Locate the cell with the specified text and output its (x, y) center coordinate. 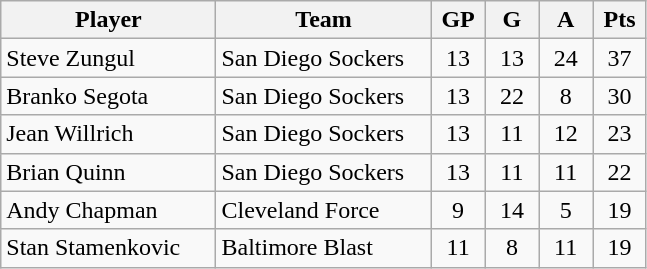
12 (566, 134)
9 (458, 210)
Cleveland Force (324, 210)
Pts (620, 20)
5 (566, 210)
Branko Segota (108, 96)
30 (620, 96)
Stan Stamenkovic (108, 248)
Baltimore Blast (324, 248)
Team (324, 20)
Andy Chapman (108, 210)
14 (512, 210)
Jean Willrich (108, 134)
23 (620, 134)
Steve Zungul (108, 58)
A (566, 20)
G (512, 20)
37 (620, 58)
Player (108, 20)
24 (566, 58)
Brian Quinn (108, 172)
GP (458, 20)
